Scan for the cell matching the given text and deliver its [x, y] coordinate at center. 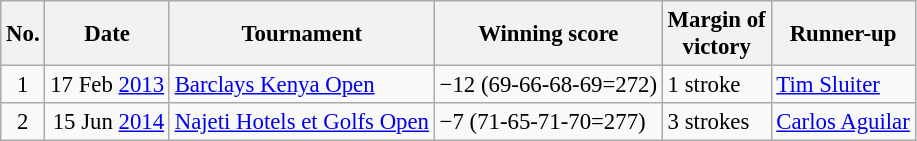
Tournament [302, 34]
1 [23, 85]
Winning score [548, 34]
−7 (71-65-71-70=277) [548, 122]
Date [107, 34]
Carlos Aguilar [843, 122]
No. [23, 34]
Najeti Hotels et Golfs Open [302, 122]
3 strokes [716, 122]
17 Feb 2013 [107, 85]
15 Jun 2014 [107, 122]
Margin ofvictory [716, 34]
Barclays Kenya Open [302, 85]
Tim Sluiter [843, 85]
Runner-up [843, 34]
−12 (69-66-68-69=272) [548, 85]
1 stroke [716, 85]
2 [23, 122]
